Capture the cell that displays the provided text and extract its (X, Y) central coordinate. 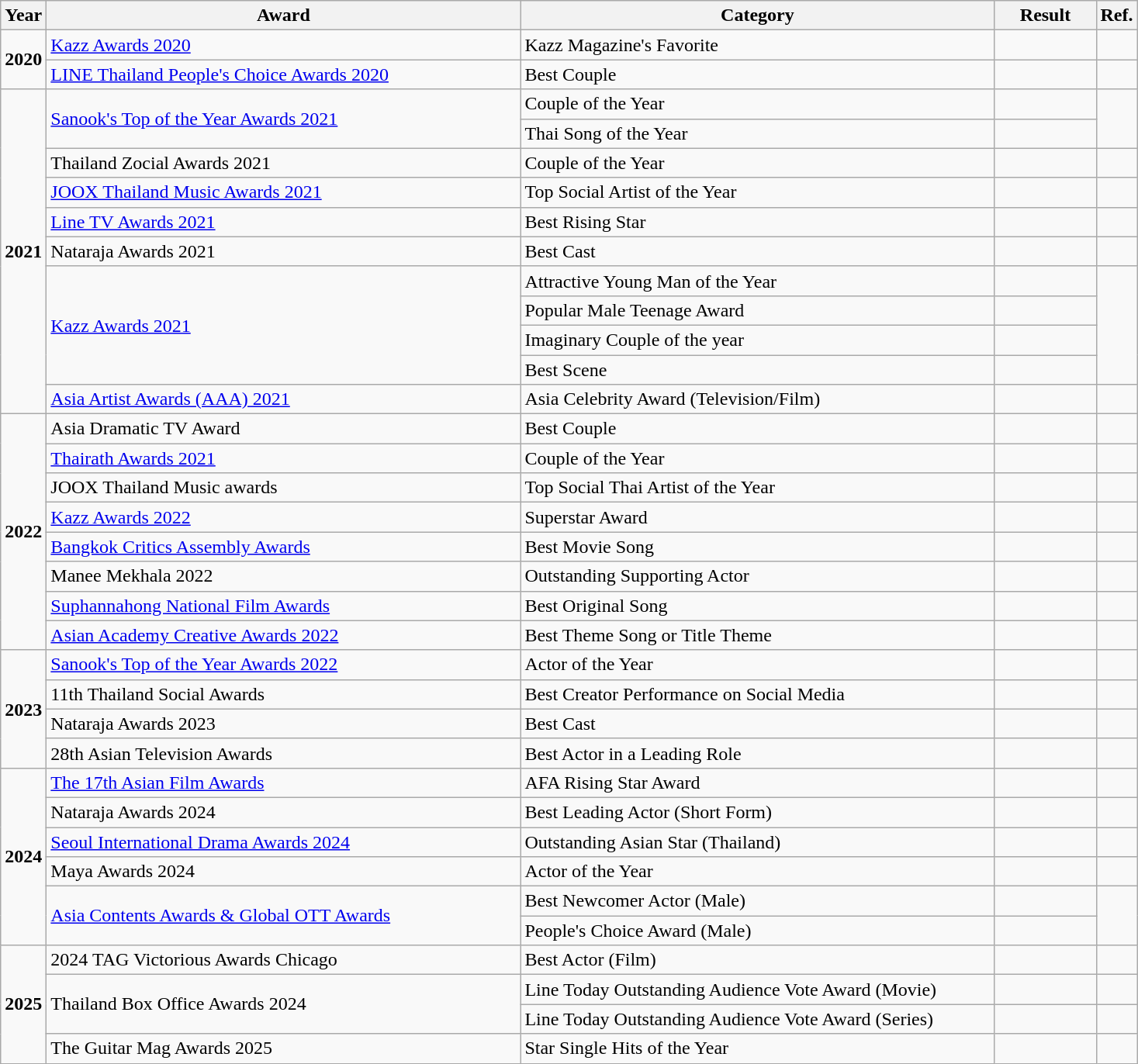
Line Today Outstanding Audience Vote Award (Movie) (757, 990)
JOOX Thailand Music awards (284, 488)
People's Choice Award (Male) (757, 931)
Best Rising Star (757, 222)
Asia Dramatic TV Award (284, 429)
Manee Mekhala 2022 (284, 576)
Superstar Award (757, 517)
Thai Song of the Year (757, 133)
Kazz Awards 2022 (284, 517)
Popular Male Teenage Award (757, 310)
Best Theme Song or Title Theme (757, 635)
2024 (23, 856)
2021 (23, 251)
AFA Rising Star Award (757, 782)
Nataraja Awards 2024 (284, 812)
2024 TAG Victorious Awards Chicago (284, 960)
11th Thailand Social Awards (284, 694)
Asia Celebrity Award (Television/Film) (757, 399)
LINE Thailand People's Choice Awards 2020 (284, 74)
Suphannahong National Film Awards (284, 606)
Asia Artist Awards (AAA) 2021 (284, 399)
Seoul International Drama Awards 2024 (284, 841)
Bangkok Critics Assembly Awards (284, 547)
Nataraja Awards 2021 (284, 251)
Attractive Young Man of the Year (757, 281)
2025 (23, 1004)
Thairath Awards 2021 (284, 458)
Best Leading Actor (Short Form) (757, 812)
Category (757, 16)
Thailand Box Office Awards 2024 (284, 1004)
The 17th Asian Film Awards (284, 782)
Award (284, 16)
Maya Awards 2024 (284, 872)
Best Original Song (757, 606)
The Guitar Mag Awards 2025 (284, 1048)
Top Social Artist of the Year (757, 192)
Best Actor (Film) (757, 960)
Thailand Zocial Awards 2021 (284, 163)
Kazz Awards 2020 (284, 45)
Kazz Magazine's Favorite (757, 45)
Nataraja Awards 2023 (284, 724)
Asian Academy Creative Awards 2022 (284, 635)
Top Social Thai Artist of the Year (757, 488)
Imaginary Couple of the year (757, 340)
Ref. (1117, 16)
JOOX Thailand Music Awards 2021 (284, 192)
Star Single Hits of the Year (757, 1048)
Line TV Awards 2021 (284, 222)
Best Movie Song (757, 547)
Line Today Outstanding Audience Vote Award (Series) (757, 1019)
Best Creator Performance on Social Media (757, 694)
Sanook's Top of the Year Awards 2022 (284, 665)
2023 (23, 709)
Result (1046, 16)
Outstanding Supporting Actor (757, 576)
2020 (23, 60)
Outstanding Asian Star (Thailand) (757, 841)
Sanook's Top of the Year Awards 2021 (284, 119)
2022 (23, 532)
Kazz Awards 2021 (284, 325)
Best Scene (757, 370)
Year (23, 16)
Asia Contents Awards & Global OTT Awards (284, 916)
Best Newcomer Actor (Male) (757, 901)
28th Asian Television Awards (284, 753)
Best Actor in a Leading Role (757, 753)
